Determine the [X, Y] coordinate at the center of the cell enclosing the given text.  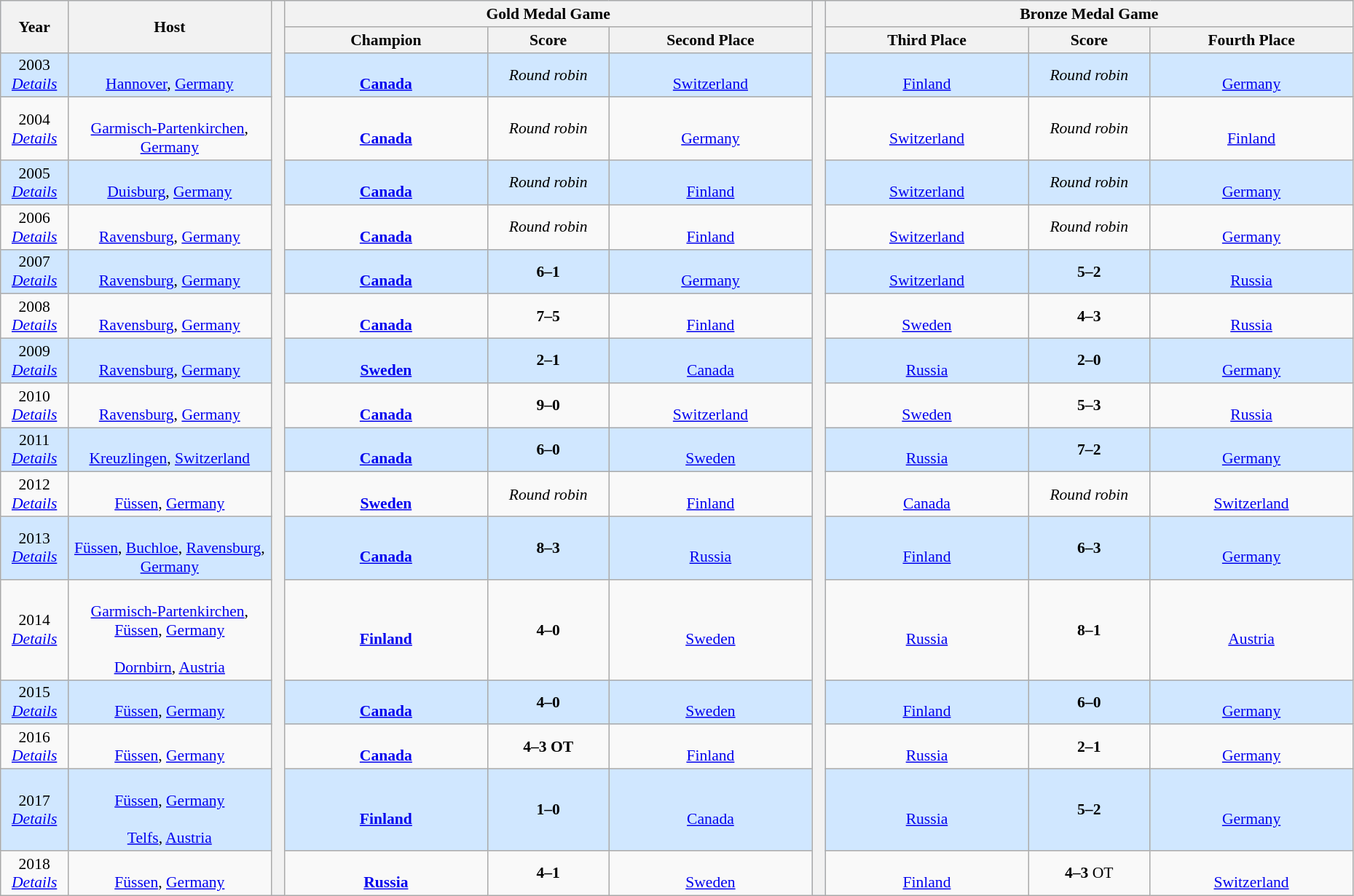
5–3 [1090, 405]
2006 Details [35, 227]
2011 Details [35, 450]
Füssen, GermanyTelfs, Austria [170, 810]
Hannover, Germany [170, 74]
2003 Details [35, 74]
Garmisch-Partenkirchen, Germany [170, 130]
2008 Details [35, 316]
2004 Details [35, 130]
4–1 [548, 873]
9–0 [548, 405]
6–1 [548, 271]
2013 Details [35, 548]
2016 Details [35, 747]
2005 Details [35, 182]
Year [35, 26]
7–2 [1090, 450]
2–0 [1090, 361]
Third Place [926, 40]
7–5 [548, 316]
Champion [386, 40]
4–3 [1090, 316]
2012 Details [35, 494]
2010 Details [35, 405]
Host [170, 26]
Bronze Medal Game [1089, 14]
2007 Details [35, 271]
6–3 [1090, 548]
8–3 [548, 548]
Austria [1251, 630]
Duisburg, Germany [170, 182]
2017 Details [35, 810]
Füssen, Buchloe, Ravensburg, Germany [170, 548]
1–0 [548, 810]
Second Place [710, 40]
2014 Details [35, 630]
2009 Details [35, 361]
Garmisch-Partenkirchen, Füssen, GermanyDornbirn, Austria [170, 630]
2018 Details [35, 873]
8–1 [1090, 630]
Kreuzlingen, Switzerland [170, 450]
2015 Details [35, 702]
Gold Medal Game [548, 14]
Fourth Place [1251, 40]
